Pinpoint the cell where the given text exists, returning its [X, Y] midpoint coordinate. 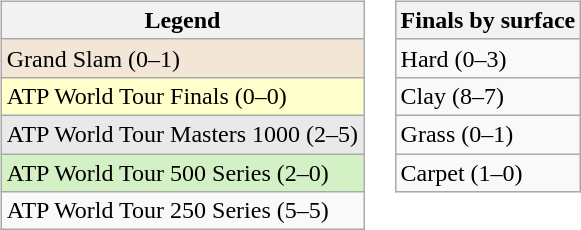
Legend [182, 20]
Finals by surface [488, 20]
Hard (0–3) [488, 58]
Grass (0–1) [488, 134]
ATP World Tour 500 Series (2–0) [182, 173]
ATP World Tour Finals (0–0) [182, 96]
Carpet (1–0) [488, 173]
ATP World Tour 250 Series (5–5) [182, 211]
ATP World Tour Masters 1000 (2–5) [182, 134]
Clay (8–7) [488, 96]
Grand Slam (0–1) [182, 58]
